For the text-containing cell, return its midpoint in (x, y) coordinate format. 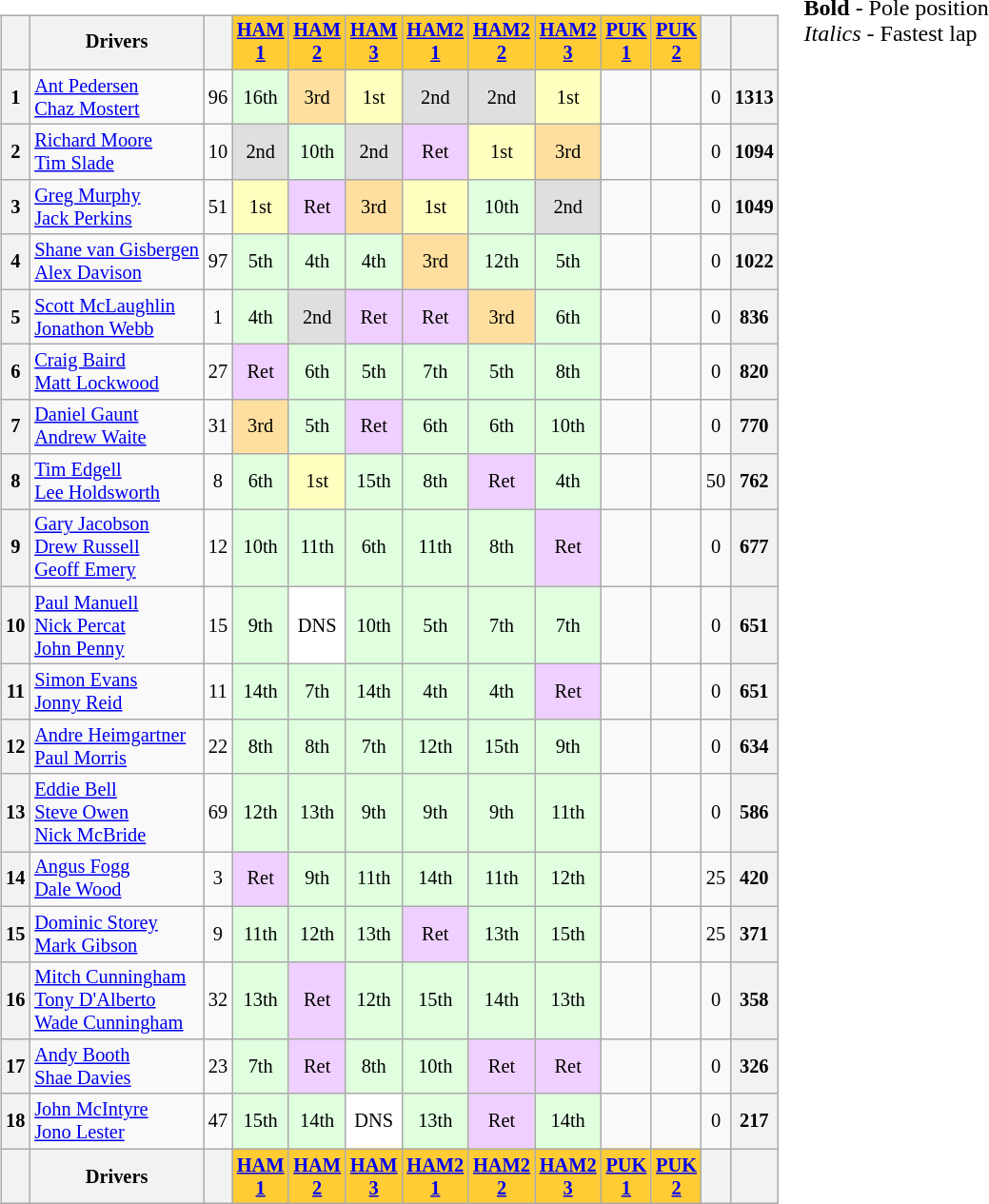
358 (754, 1000)
47 (218, 1121)
820 (754, 372)
Andy Booth Shae Davies (116, 1067)
96 (218, 97)
217 (754, 1121)
31 (218, 426)
Angus Fogg Dale Wood (116, 879)
97 (218, 262)
22 (218, 747)
69 (218, 813)
1313 (754, 97)
762 (754, 482)
Scott McLaughlin Jonathon Webb (116, 317)
836 (754, 317)
770 (754, 426)
1049 (754, 207)
Richard Moore Tim Slade (116, 152)
420 (754, 879)
Shane van Gisbergen Alex Davison (116, 262)
32 (218, 1000)
Mitch Cunningham Tony D'Alberto Wade Cunningham (116, 1000)
2 (15, 152)
John McIntyre Jono Lester (116, 1121)
Eddie Bell Steve Owen Nick McBride (116, 813)
Daniel Gaunt Andrew Waite (116, 426)
16th (261, 97)
1022 (754, 262)
13 (15, 813)
326 (754, 1067)
586 (754, 813)
51 (218, 207)
677 (754, 548)
Paul Manuell Nick Percat John Penny (116, 625)
1094 (754, 152)
27 (218, 372)
371 (754, 934)
6 (15, 372)
16 (15, 1000)
4 (15, 262)
Dominic Storey Mark Gibson (116, 934)
23 (218, 1067)
17 (15, 1067)
Ant Pedersen Chaz Mostert (116, 97)
Craig Baird Matt Lockwood (116, 372)
Gary Jacobson Drew Russell Geoff Emery (116, 548)
5 (15, 317)
14 (15, 879)
Tim Edgell Lee Holdsworth (116, 482)
7 (15, 426)
Greg Murphy Jack Perkins (116, 207)
18 (15, 1121)
Andre Heimgartner Paul Morris (116, 747)
50 (716, 482)
634 (754, 747)
Simon Evans Jonny Reid (116, 692)
